From the cell containing the given text, extract its center point as (x, y) coordinate. 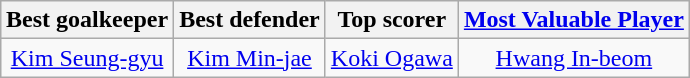
Hwang In-beom (574, 58)
Most Valuable Player (574, 20)
Kim Seung-gyu (88, 58)
Kim Min-jae (250, 58)
Best goalkeeper (88, 20)
Top scorer (392, 20)
Best defender (250, 20)
Koki Ogawa (392, 58)
